Capture the cell that displays the provided text and extract its [X, Y] central coordinate. 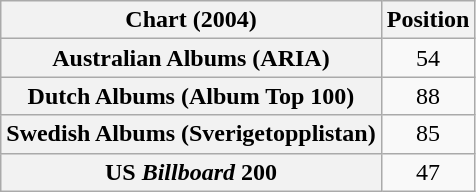
Australian Albums (ARIA) [191, 58]
Swedish Albums (Sverigetopplistan) [191, 134]
Position [428, 20]
Dutch Albums (Album Top 100) [191, 96]
47 [428, 172]
54 [428, 58]
85 [428, 134]
Chart (2004) [191, 20]
88 [428, 96]
US Billboard 200 [191, 172]
